Output the [x, y] coordinate of the center of the cell containing the given text.  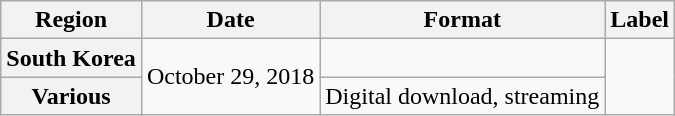
October 29, 2018 [230, 77]
Label [640, 20]
South Korea [72, 58]
Date [230, 20]
Region [72, 20]
Digital download, streaming [462, 96]
Various [72, 96]
Format [462, 20]
